Return [x, y] of the center of cell containing provided text 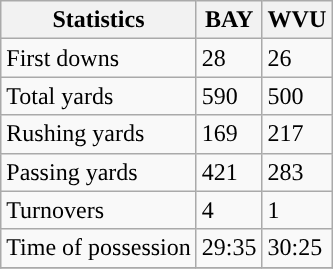
Passing yards [99, 172]
1 [297, 210]
283 [297, 172]
BAY [229, 20]
WVU [297, 20]
4 [229, 210]
28 [229, 58]
421 [229, 172]
217 [297, 134]
590 [229, 96]
Total yards [99, 96]
169 [229, 134]
30:25 [297, 248]
500 [297, 96]
Statistics [99, 20]
First downs [99, 58]
Time of possession [99, 248]
Rushing yards [99, 134]
26 [297, 58]
29:35 [229, 248]
Turnovers [99, 210]
